Determine the (x, y) coordinate at the center of the cell enclosing the given text.  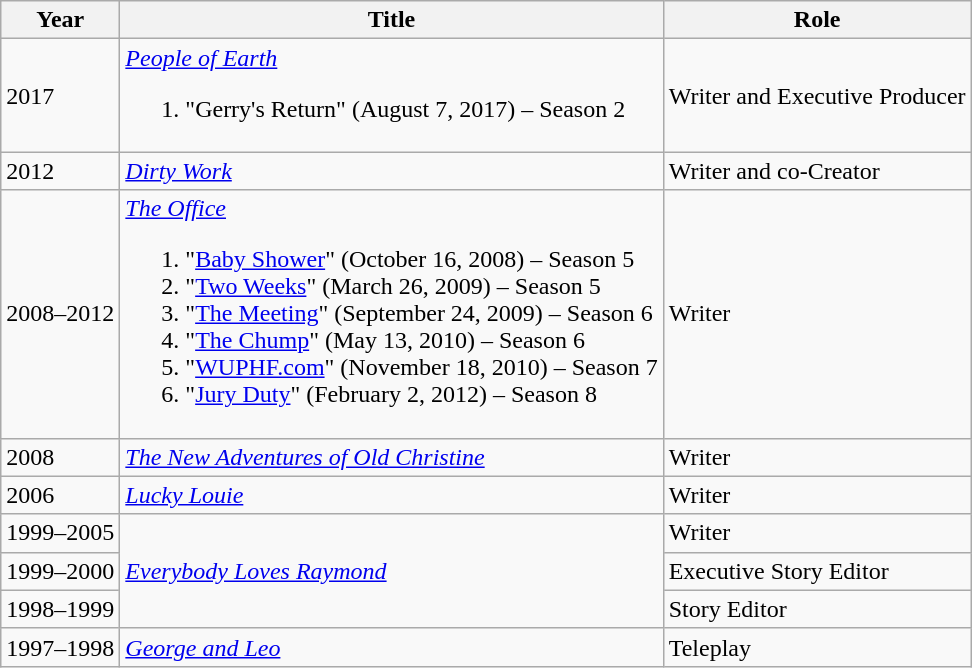
People of Earth"Gerry's Return" (August 7, 2017) – Season 2 (392, 96)
1998–1999 (60, 609)
1999–2005 (60, 533)
2012 (60, 171)
1997–1998 (60, 647)
Dirty Work (392, 171)
Writer and co-Creator (817, 171)
Title (392, 20)
George and Leo (392, 647)
Lucky Louie (392, 495)
2008–2012 (60, 314)
Everybody Loves Raymond (392, 571)
Story Editor (817, 609)
2008 (60, 457)
Teleplay (817, 647)
2006 (60, 495)
2017 (60, 96)
Year (60, 20)
1999–2000 (60, 571)
Executive Story Editor (817, 571)
Writer and Executive Producer (817, 96)
Role (817, 20)
The New Adventures of Old Christine (392, 457)
